From the cell containing the given text, extract its center point as (x, y) coordinate. 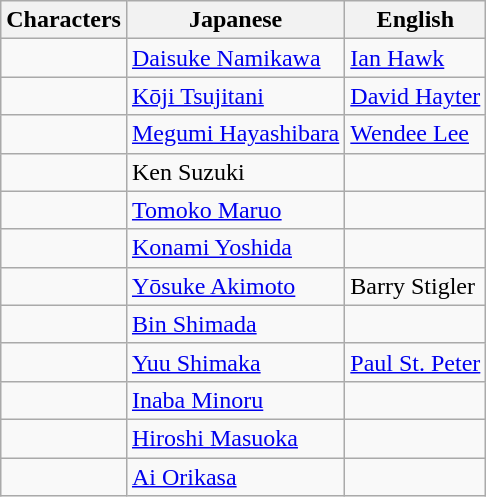
Ian Hawk (416, 58)
Kōji Tsujitani (235, 96)
English (416, 20)
Daisuke Namikawa (235, 58)
Hiroshi Masuoka (235, 438)
Konami Yoshida (235, 248)
Paul St. Peter (416, 362)
Inaba Minoru (235, 400)
David Hayter (416, 96)
Ai Orikasa (235, 477)
Barry Stigler (416, 286)
Characters (64, 20)
Bin Shimada (235, 324)
Japanese (235, 20)
Ken Suzuki (235, 172)
Megumi Hayashibara (235, 134)
Tomoko Maruo (235, 210)
Wendee Lee (416, 134)
Yuu Shimaka (235, 362)
Yōsuke Akimoto (235, 286)
